Find where the given text appears and provide that cell's center as (x, y) coordinate. 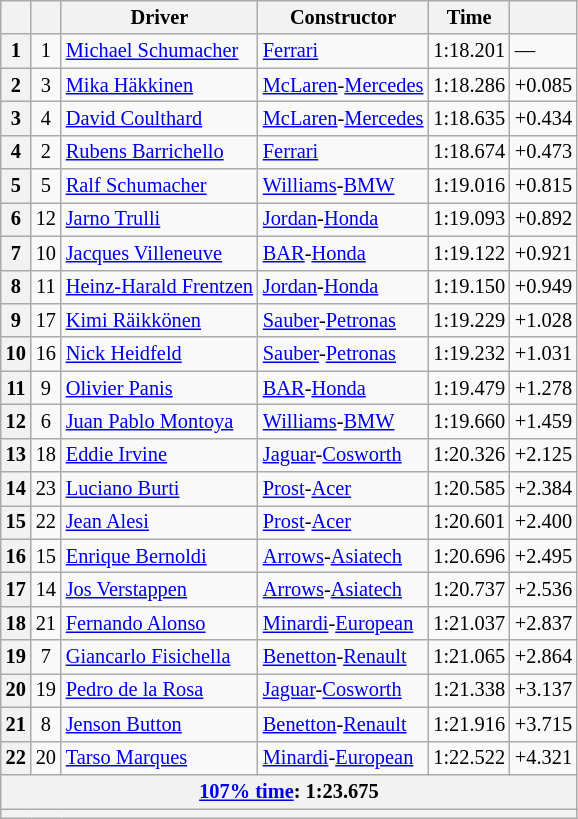
+2.837 (544, 623)
+1.278 (544, 388)
Michael Schumacher (160, 51)
Constructor (343, 17)
1:21.916 (469, 724)
Luciano Burti (160, 489)
1:20.585 (469, 489)
1:20.696 (469, 556)
Mika Häkkinen (160, 85)
1:20.326 (469, 455)
+0.892 (544, 219)
1:19.232 (469, 354)
Pedro de la Rosa (160, 690)
Jos Verstappen (160, 589)
+4.321 (544, 758)
+0.949 (544, 287)
Tarso Marques (160, 758)
+2.125 (544, 455)
Jenson Button (160, 724)
Olivier Panis (160, 388)
+2.384 (544, 489)
1:18.635 (469, 118)
1:18.674 (469, 152)
+0.473 (544, 152)
1:19.229 (469, 320)
+2.864 (544, 657)
+2.495 (544, 556)
Rubens Barrichello (160, 152)
+0.815 (544, 186)
Fernando Alonso (160, 623)
Time (469, 17)
23 (46, 489)
1:20.737 (469, 589)
David Coulthard (160, 118)
1:19.150 (469, 287)
Nick Heidfeld (160, 354)
+0.921 (544, 253)
+3.715 (544, 724)
1:21.065 (469, 657)
Juan Pablo Montoya (160, 421)
Eddie Irvine (160, 455)
1:20.601 (469, 522)
1:18.201 (469, 51)
1:19.660 (469, 421)
1:19.122 (469, 253)
Jarno Trulli (160, 219)
Jean Alesi (160, 522)
107% time: 1:23.675 (289, 791)
+1.459 (544, 421)
1:19.016 (469, 186)
+2.536 (544, 589)
1:22.522 (469, 758)
1:19.093 (469, 219)
1:19.479 (469, 388)
Enrique Bernoldi (160, 556)
Jacques Villeneuve (160, 253)
+2.400 (544, 522)
1:18.286 (469, 85)
+0.434 (544, 118)
Giancarlo Fisichella (160, 657)
+1.031 (544, 354)
1:21.338 (469, 690)
Kimi Räikkönen (160, 320)
1:21.037 (469, 623)
Driver (160, 17)
— (544, 51)
+3.137 (544, 690)
+0.085 (544, 85)
Heinz-Harald Frentzen (160, 287)
+1.028 (544, 320)
13 (16, 455)
Ralf Schumacher (160, 186)
